Provide the [x, y] coordinate of the cell's center where the given text is located.  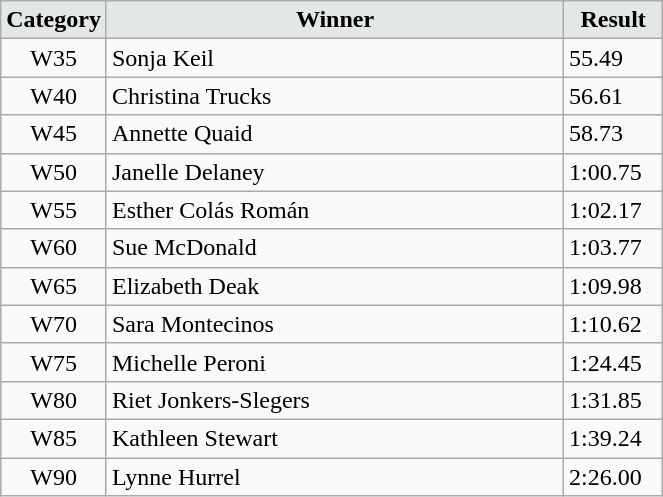
56.61 [614, 96]
Sonja Keil [334, 58]
Result [614, 20]
W50 [54, 172]
W40 [54, 96]
1:00.75 [614, 172]
Lynne Hurrel [334, 477]
W90 [54, 477]
Elizabeth Deak [334, 286]
Category [54, 20]
Sue McDonald [334, 248]
W70 [54, 324]
1:02.17 [614, 210]
1:24.45 [614, 362]
55.49 [614, 58]
Sara Montecinos [334, 324]
W60 [54, 248]
2:26.00 [614, 477]
1:31.85 [614, 400]
Winner [334, 20]
1:10.62 [614, 324]
1:03.77 [614, 248]
W85 [54, 438]
58.73 [614, 134]
Kathleen Stewart [334, 438]
Janelle Delaney [334, 172]
Esther Colás Román [334, 210]
Riet Jonkers-Slegers [334, 400]
1:39.24 [614, 438]
W55 [54, 210]
W35 [54, 58]
1:09.98 [614, 286]
Annette Quaid [334, 134]
W45 [54, 134]
Michelle Peroni [334, 362]
Christina Trucks [334, 96]
W80 [54, 400]
W65 [54, 286]
W75 [54, 362]
